From the cell containing the given text, extract its center point as (x, y) coordinate. 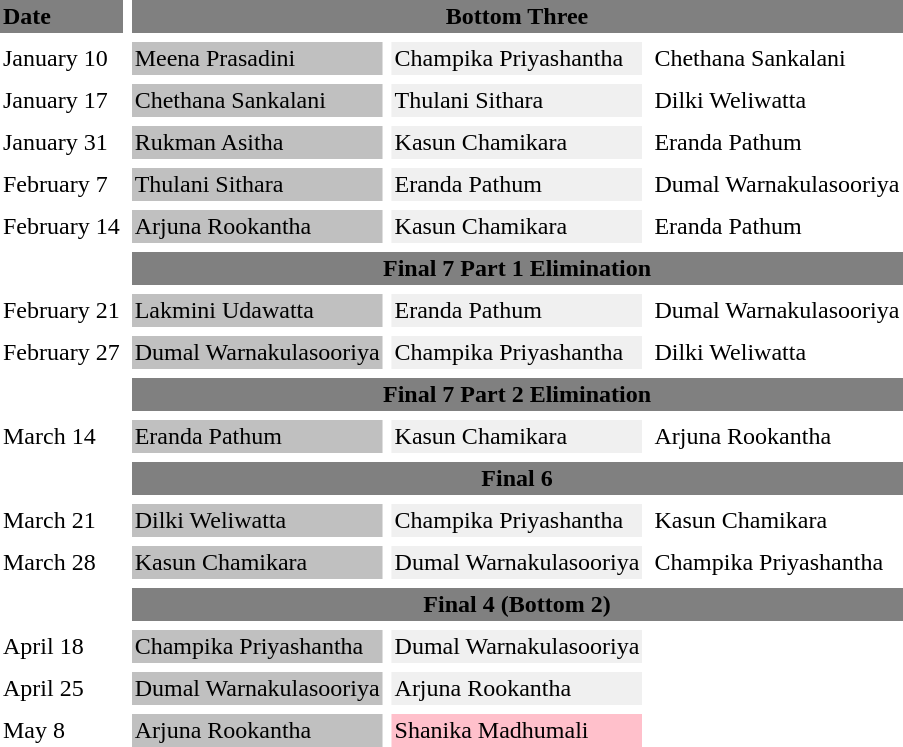
Final 7 Part 2 Elimination (518, 394)
Final 6 (518, 478)
Bottom Three (518, 16)
Date (62, 16)
March 28 (62, 562)
February 14 (62, 226)
Meena Prasadini (258, 58)
January 10 (62, 58)
Lakmini Udawatta (258, 310)
Rukman Asitha (258, 142)
Final 7 Part 1 Elimination (518, 268)
February 7 (62, 184)
Final 4 (Bottom 2) (518, 604)
March 21 (62, 520)
February 21 (62, 310)
January 17 (62, 100)
February 27 (62, 352)
May 8 (62, 730)
April 18 (62, 646)
April 25 (62, 688)
Shanika Madhumali (518, 730)
January 31 (62, 142)
March 14 (62, 436)
